Extract the [x, y] coordinate from the center of the cell holding the provided text.  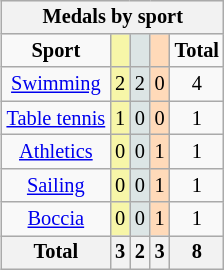
Boccia [56, 219]
Sport [56, 51]
Swimming [56, 84]
Sailing [56, 185]
Athletics [56, 152]
4 [197, 84]
Medals by sport [113, 17]
8 [197, 253]
Table tennis [56, 118]
